Capture the cell that displays the provided text and extract its [x, y] central coordinate. 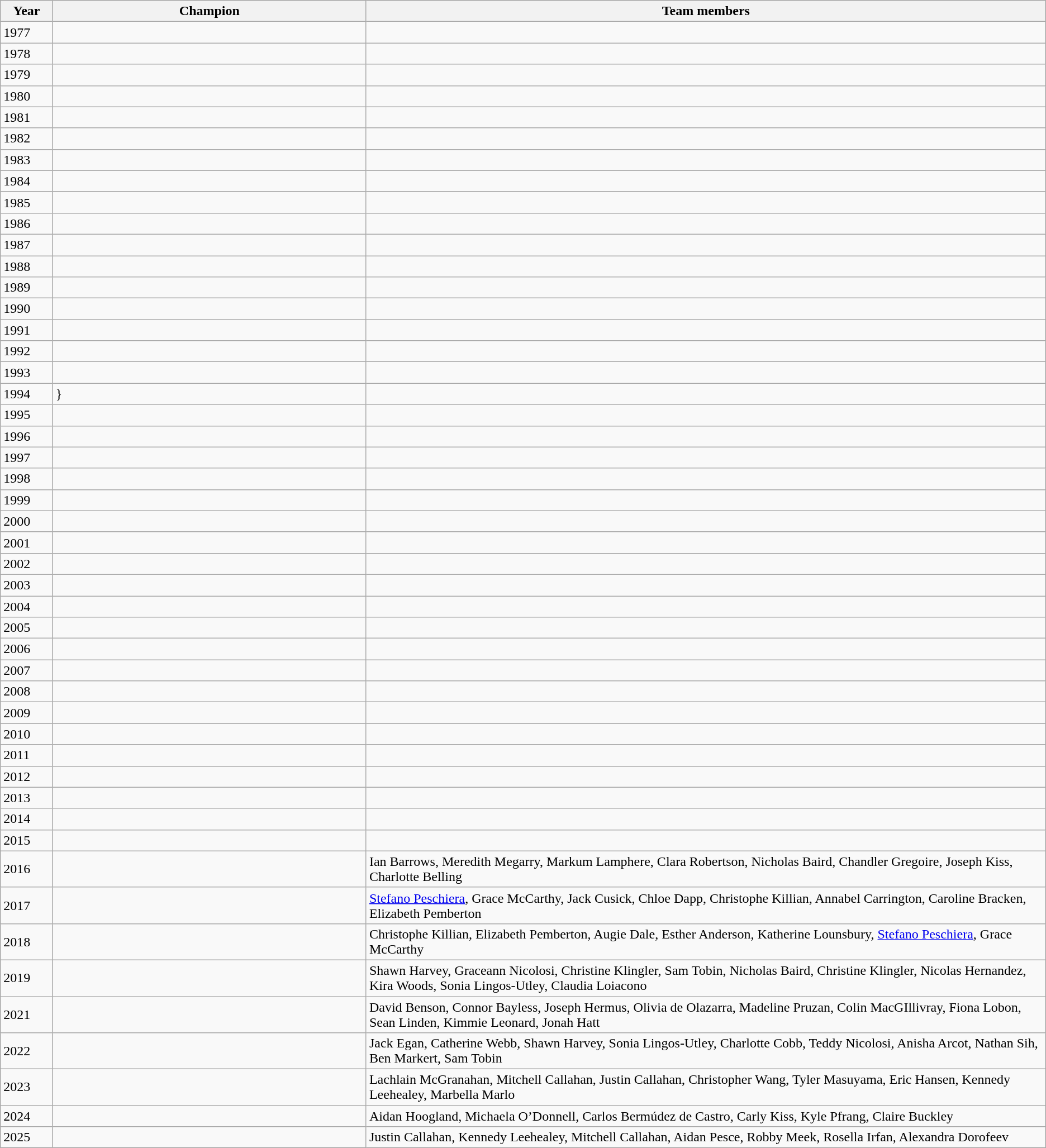
Aidan Hoogland, Michaela O’Donnell, Carlos Bermúdez de Castro, Carly Kiss, Kyle Pfrang, Claire Buckley [706, 1116]
1981 [27, 117]
1989 [27, 288]
Justin Callahan, Kennedy Leehealey, Mitchell Callahan, Aidan Pesce, Robby Meek, Rosella Irfan, Alexandra Dorofeev [706, 1137]
2004 [27, 606]
1984 [27, 181]
Stefano Peschiera, Grace McCarthy, Jack Cusick, Chloe Dapp, Christophe Killian, Annabel Carrington, Caroline Bracken, Elizabeth Pemberton [706, 905]
2025 [27, 1137]
2017 [27, 905]
1997 [27, 458]
2001 [27, 542]
2013 [27, 798]
1978 [27, 54]
1980 [27, 96]
2016 [27, 869]
1996 [27, 436]
2014 [27, 819]
2011 [27, 755]
1988 [27, 266]
2015 [27, 840]
1986 [27, 223]
2000 [27, 521]
} [209, 394]
Ian Barrows, Meredith Megarry, Markum Lamphere, Clara Robertson, Nicholas Baird, Chandler Gregoire, Joseph Kiss, Charlotte Belling [706, 869]
Jack Egan, Catherine Webb, Shawn Harvey, Sonia Lingos-Utley, Charlotte Cobb, Teddy Nicolosi, Anisha Arcot, Nathan Sih, Ben Markert, Sam Tobin [706, 1051]
1990 [27, 309]
1985 [27, 202]
2024 [27, 1116]
2005 [27, 628]
2019 [27, 978]
2018 [27, 942]
1982 [27, 139]
2012 [27, 777]
1995 [27, 415]
2008 [27, 692]
1987 [27, 245]
2002 [27, 564]
1983 [27, 160]
Team members [706, 11]
1998 [27, 479]
2006 [27, 649]
2021 [27, 1014]
1993 [27, 373]
1994 [27, 394]
1991 [27, 330]
Year [27, 11]
2009 [27, 713]
2003 [27, 585]
2022 [27, 1051]
2023 [27, 1087]
1977 [27, 32]
Champion [209, 11]
1999 [27, 500]
Lachlain McGranahan, Mitchell Callahan, Justin Callahan, Christopher Wang, Tyler Masuyama, Eric Hansen, Kennedy Leehealey, Marbella Marlo [706, 1087]
2010 [27, 734]
2007 [27, 670]
1992 [27, 351]
Christophe Killian, Elizabeth Pemberton, Augie Dale, Esther Anderson, Katherine Lounsbury, Stefano Peschiera, Grace McCarthy [706, 942]
1979 [27, 75]
